Extract the [X, Y] coordinate from the center of the cell holding the provided text.  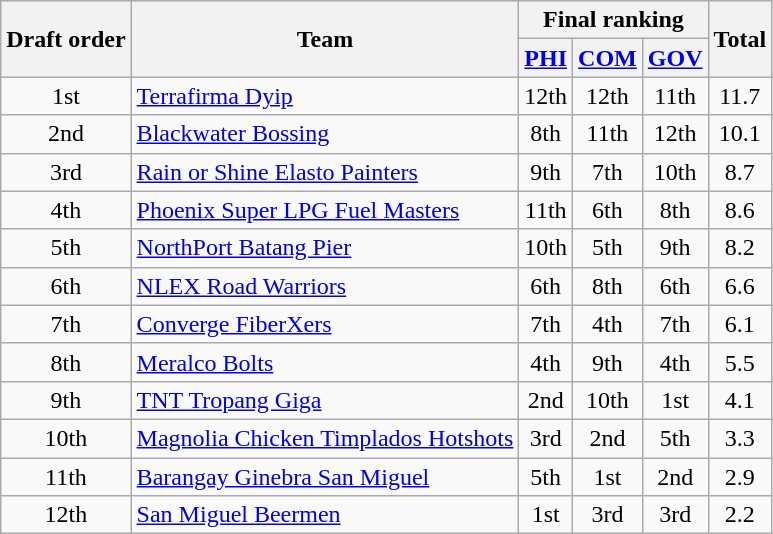
5.5 [740, 362]
8.2 [740, 248]
Magnolia Chicken Timplados Hotshots [325, 438]
Barangay Ginebra San Miguel [325, 477]
Meralco Bolts [325, 362]
Final ranking [614, 20]
6.6 [740, 286]
4.1 [740, 400]
10.1 [740, 134]
TNT Tropang Giga [325, 400]
COM [608, 58]
PHI [546, 58]
8.7 [740, 172]
NLEX Road Warriors [325, 286]
Total [740, 39]
Terrafirma Dyip [325, 96]
Phoenix Super LPG Fuel Masters [325, 210]
3.3 [740, 438]
11.7 [740, 96]
Rain or Shine Elasto Painters [325, 172]
2.9 [740, 477]
Blackwater Bossing [325, 134]
2.2 [740, 515]
Team [325, 39]
6.1 [740, 324]
Draft order [66, 39]
Converge FiberXers [325, 324]
GOV [675, 58]
NorthPort Batang Pier [325, 248]
8.6 [740, 210]
San Miguel Beermen [325, 515]
